Return (x, y) of the center of cell containing provided text 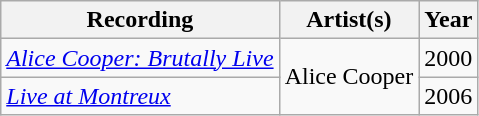
Alice Cooper (349, 77)
Artist(s) (349, 20)
Alice Cooper: Brutally Live (140, 58)
2000 (448, 58)
Live at Montreux (140, 96)
Recording (140, 20)
Year (448, 20)
2006 (448, 96)
